Detect which cell encompasses the target text, then output its [X, Y] center coordinate. 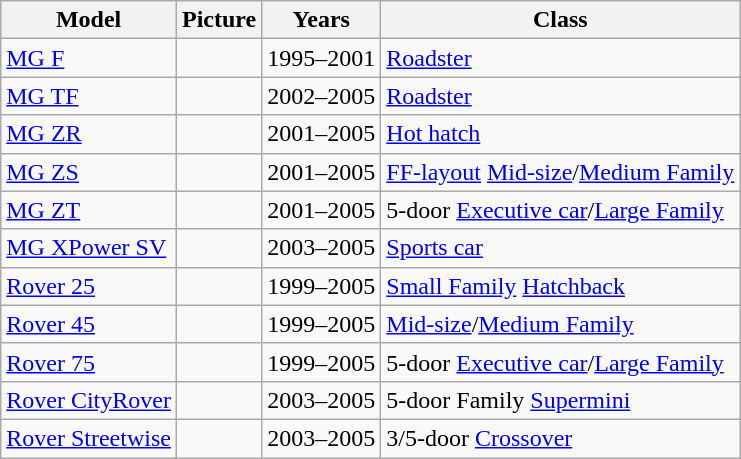
1995–2001 [322, 58]
Rover 25 [89, 286]
MG ZT [89, 210]
Rover 75 [89, 362]
Sports car [560, 248]
Model [89, 20]
FF-layout Mid-size/Medium Family [560, 172]
Rover CityRover [89, 400]
Mid-size/Medium Family [560, 324]
Hot hatch [560, 134]
5-door Family Supermini [560, 400]
3/5-door Crossover [560, 438]
2002–2005 [322, 96]
Rover 45 [89, 324]
MG XPower SV [89, 248]
Small Family Hatchback [560, 286]
MG F [89, 58]
Rover Streetwise [89, 438]
Picture [218, 20]
Years [322, 20]
Class [560, 20]
MG TF [89, 96]
MG ZS [89, 172]
MG ZR [89, 134]
